Find where the given text appears and provide that cell's center as (x, y) coordinate. 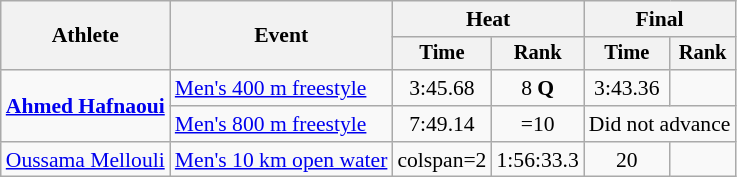
=10 (537, 124)
Men's 800 m freestyle (282, 124)
Athlete (86, 36)
Did not advance (660, 124)
Men's 400 m freestyle (282, 88)
Heat (488, 19)
Ahmed Hafnaoui (86, 106)
Event (282, 36)
8 Q (537, 88)
7:49.14 (442, 124)
3:43.36 (627, 88)
Final (660, 19)
3:45.68 (442, 88)
